Identify which cell holds the provided text, then report its [x, y] central coordinate. 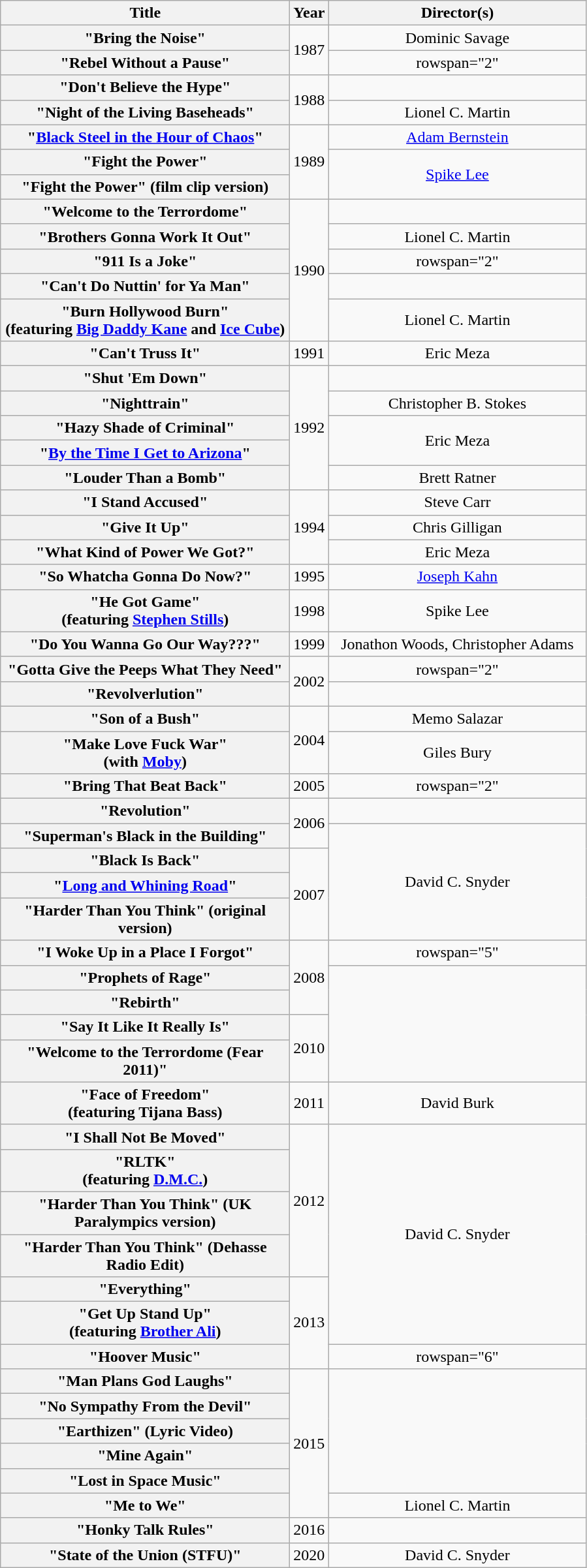
Joseph Kahn [457, 577]
2020 [309, 1555]
1992 [309, 428]
Director(s) [457, 13]
"Revolution" [145, 811]
"Welcome to the Terrordome" [145, 211]
1989 [309, 162]
"Me to We" [145, 1505]
2004 [309, 740]
"I Woke Up in a Place I Forgot" [145, 953]
"Gotta Give the Peeps What They Need" [145, 669]
"Harder Than You Think" (original version) [145, 919]
"I Shall Not Be Moved" [145, 1137]
1991 [309, 354]
"Get Up Stand Up"(featuring Brother Ali) [145, 1323]
"Brothers Gonna Work It Out" [145, 236]
"Bring the Noise" [145, 38]
David Burk [457, 1103]
"State of the Union (STFU)" [145, 1555]
Chris Gilligan [457, 527]
"Lost in Space Music" [145, 1481]
"Can't Truss It" [145, 354]
Dominic Savage [457, 38]
2006 [309, 823]
Memo Salazar [457, 718]
"911 Is a Joke" [145, 261]
Giles Bury [457, 752]
"He Got Game"(featuring Stephen Stills) [145, 611]
"Revolverlution" [145, 694]
"Face of Freedom"(featuring Tijana Bass) [145, 1103]
"I Stand Accused" [145, 502]
"Fight the Power" [145, 162]
1999 [309, 644]
2008 [309, 977]
"Hoover Music" [145, 1357]
"Hazy Shade of Criminal" [145, 428]
"Rebirth" [145, 1002]
"Give It Up" [145, 527]
"Black Steel in the Hour of Chaos" [145, 137]
"Mine Again" [145, 1456]
2012 [309, 1201]
"So Whatcha Gonna Do Now?" [145, 577]
"Long and Whining Road" [145, 885]
1987 [309, 50]
"Fight the Power" (film clip version) [145, 187]
"No Sympathy From the Devil" [145, 1406]
Adam Bernstein [457, 137]
rowspan="6" [457, 1357]
2016 [309, 1530]
"Everything" [145, 1289]
rowspan="5" [457, 953]
1994 [309, 527]
"Do You Wanna Go Our Way???" [145, 644]
"Son of a Bush" [145, 718]
"Don't Believe the Hype" [145, 87]
"Can't Do Nuttin' for Ya Man" [145, 286]
2013 [309, 1323]
2015 [309, 1443]
1998 [309, 611]
"Man Plans God Laughs" [145, 1381]
Year [309, 13]
2011 [309, 1103]
"By the Time I Get to Arizona" [145, 453]
"Rebel Without a Pause" [145, 63]
2005 [309, 786]
"Louder Than a Bomb" [145, 478]
"Say It Like It Really Is" [145, 1027]
"Nighttrain" [145, 403]
Steve Carr [457, 502]
"Welcome to the Terrordome (Fear 2011)" [145, 1061]
"Earthizen" (Lyric Video) [145, 1431]
"RLTK"(featuring D.M.C.) [145, 1171]
"Make Love Fuck War"(with Moby) [145, 752]
"What Kind of Power We Got?" [145, 552]
"Shut 'Em Down" [145, 378]
Title [145, 13]
1995 [309, 577]
"Prophets of Rage" [145, 977]
Jonathon Woods, Christopher Adams [457, 644]
"Honky Talk Rules" [145, 1530]
Christopher B. Stokes [457, 403]
2002 [309, 681]
2010 [309, 1048]
Brett Ratner [457, 478]
"Burn Hollywood Burn"(featuring Big Daddy Kane and Ice Cube) [145, 320]
"Harder Than You Think" (Dehasse Radio Edit) [145, 1255]
2007 [309, 894]
"Superman's Black in the Building" [145, 836]
"Bring That Beat Back" [145, 786]
"Night of the Living Baseheads" [145, 112]
"Black Is Back" [145, 861]
1990 [309, 270]
"Harder Than You Think" (UK Paralympics version) [145, 1212]
1988 [309, 100]
